Provide the (x, y) coordinate of the cell's center where the given text is located.  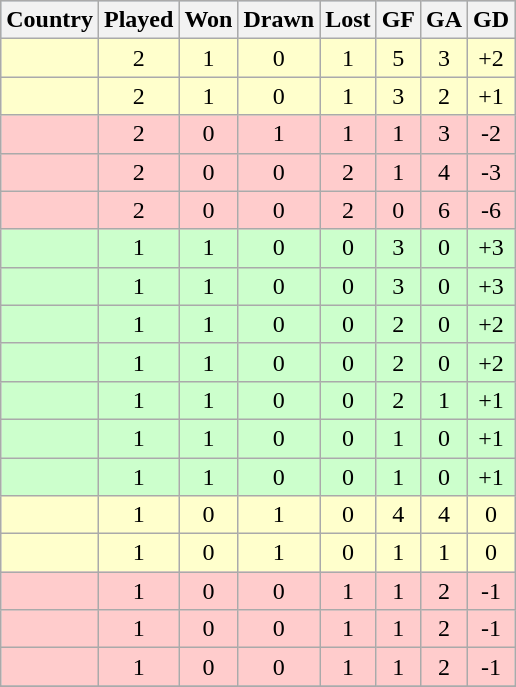
6 (444, 210)
-2 (492, 134)
-3 (492, 172)
Lost (348, 20)
Drawn (279, 20)
Won (208, 20)
5 (398, 58)
Country (50, 20)
Played (138, 20)
GA (444, 20)
GF (398, 20)
-6 (492, 210)
GD (492, 20)
